Return [X, Y] of the center of cell containing provided text 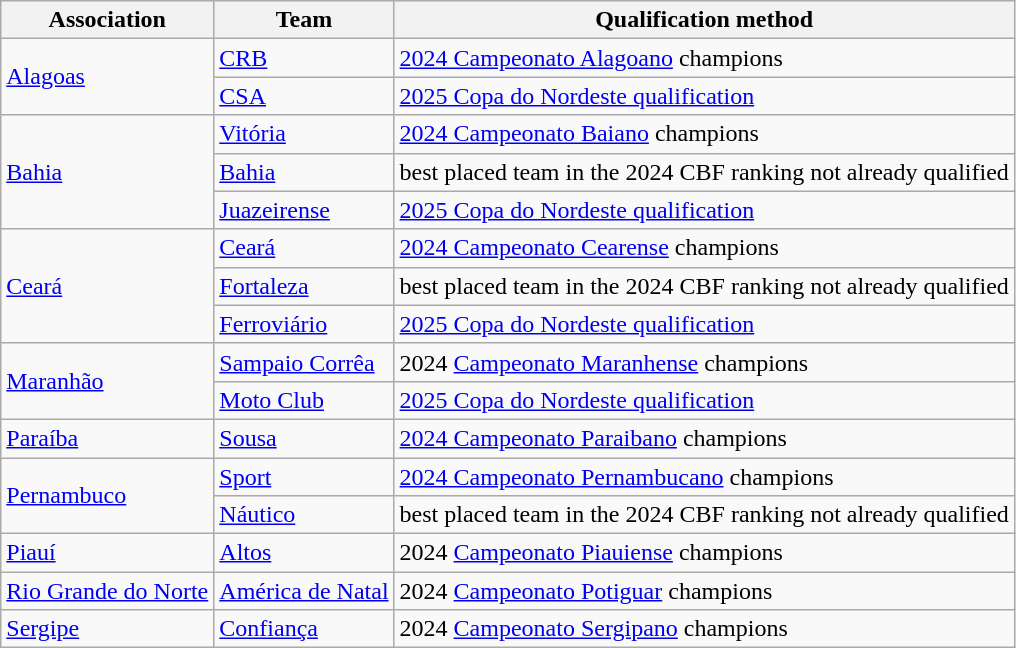
Paraíba [108, 438]
CSA [304, 96]
Rio Grande do Norte [108, 591]
Vitória [304, 134]
Sousa [304, 438]
2024 Campeonato Alagoano champions [704, 58]
CRB [304, 58]
Juazeirense [304, 210]
2024 Campeonato Baiano champions [704, 134]
Pernambuco [108, 496]
Sampaio Corrêa [304, 362]
Piauí [108, 553]
2024 Campeonato Maranhense champions [704, 362]
Ferroviário [304, 324]
2024 Campeonato Paraibano champions [704, 438]
Qualification method [704, 20]
Fortaleza [304, 286]
Association [108, 20]
Altos [304, 553]
2024 Campeonato Sergipano champions [704, 629]
2024 Campeonato Potiguar champions [704, 591]
Náutico [304, 515]
2024 Campeonato Cearense champions [704, 248]
Team [304, 20]
Alagoas [108, 77]
2024 Campeonato Piauiense champions [704, 553]
Confiança [304, 629]
Sergipe [108, 629]
2024 Campeonato Pernambucano champions [704, 477]
Maranhão [108, 381]
América de Natal [304, 591]
Moto Club [304, 400]
Sport [304, 477]
